Determine the (x, y) coordinate at the center of the cell enclosing the given text.  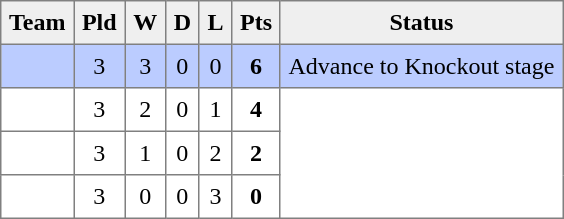
W (145, 23)
Pld (100, 23)
Team (38, 23)
D (182, 23)
Pts (256, 23)
L (216, 23)
4 (256, 110)
Status (421, 23)
Advance to Knockout stage (421, 66)
6 (256, 66)
